Identify which cell holds the provided text, then report its (x, y) central coordinate. 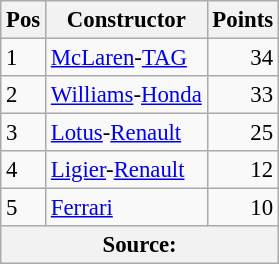
Points (242, 20)
33 (242, 95)
1 (24, 58)
Source: (140, 245)
Williams-Honda (127, 95)
5 (24, 208)
2 (24, 95)
Lotus-Renault (127, 133)
Ligier-Renault (127, 170)
12 (242, 170)
25 (242, 133)
Ferrari (127, 208)
10 (242, 208)
34 (242, 58)
McLaren-TAG (127, 58)
3 (24, 133)
Constructor (127, 20)
Pos (24, 20)
4 (24, 170)
